Locate the cell with the specified text and output its (X, Y) center coordinate. 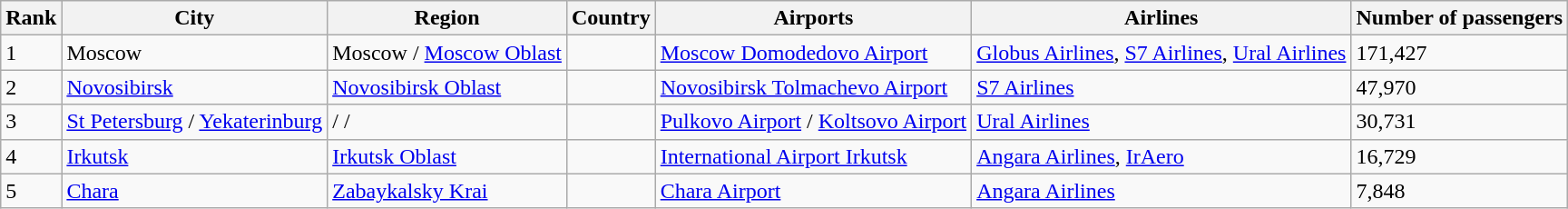
47,970 (1459, 87)
Angara Airlines, IrAero (1161, 156)
Rank (31, 18)
International Airport Irkutsk (813, 156)
Airports (813, 18)
16,729 (1459, 156)
Moscow / Moscow Oblast (447, 53)
30,731 (1459, 122)
Irkutsk Oblast (447, 156)
3 (31, 122)
Angara Airlines (1161, 191)
City (194, 18)
Novosibirsk Tolmachevo Airport (813, 87)
7,848 (1459, 191)
Region (447, 18)
Ural Airlines (1161, 122)
Novosibirsk (194, 87)
5 (31, 191)
Irkutsk (194, 156)
St Petersburg / Yekaterinburg (194, 122)
Novosibirsk Oblast (447, 87)
S7 Airlines (1161, 87)
/ / (447, 122)
Airlines (1161, 18)
Number of passengers (1459, 18)
Moscow (194, 53)
Pulkovo Airport / Koltsovo Airport (813, 122)
171,427 (1459, 53)
Chara (194, 191)
Chara Airport (813, 191)
Country (611, 18)
1 (31, 53)
Globus Airlines, S7 Airlines, Ural Airlines (1161, 53)
2 (31, 87)
Zabaykalsky Krai (447, 191)
Moscow Domodedovo Airport (813, 53)
4 (31, 156)
